Scan for the cell matching the given text and deliver its (X, Y) coordinate at center. 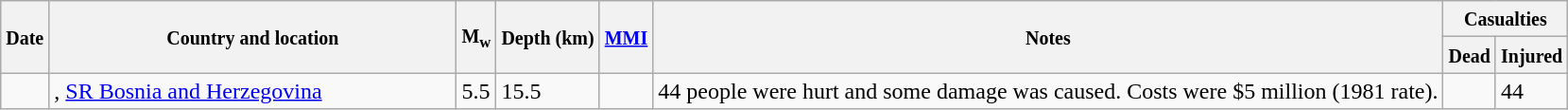
Date (25, 37)
15.5 (548, 91)
Casualties (1506, 19)
Depth (km) (548, 37)
44 (1531, 91)
Notes (1048, 37)
MMI (626, 37)
44 people were hurt and some damage was caused. Costs were $5 million (1981 rate). (1048, 91)
, SR Bosnia and Herzegovina (253, 91)
Country and location (253, 37)
Mw (476, 37)
5.5 (476, 91)
Dead (1470, 55)
Injured (1531, 55)
